Return (X, Y) of the center of cell containing provided text 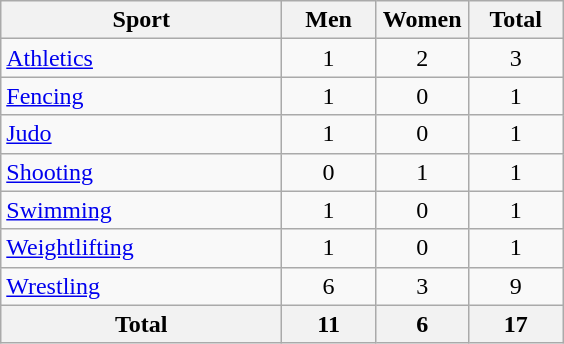
17 (516, 324)
Weightlifting (142, 248)
9 (516, 286)
Judo (142, 134)
Swimming (142, 210)
11 (329, 324)
Men (329, 20)
Fencing (142, 96)
Wrestling (142, 286)
Shooting (142, 172)
Athletics (142, 58)
2 (422, 58)
Sport (142, 20)
Women (422, 20)
